Provide the [x, y] coordinate of the cell's center where the given text is located.  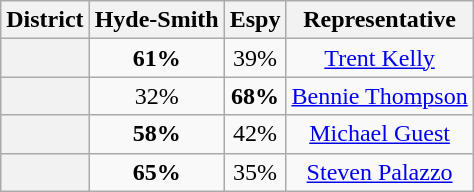
District [45, 20]
39% [255, 58]
Michael Guest [380, 134]
65% [156, 172]
42% [255, 134]
Representative [380, 20]
35% [255, 172]
Steven Palazzo [380, 172]
Trent Kelly [380, 58]
32% [156, 96]
58% [156, 134]
Espy [255, 20]
68% [255, 96]
Hyde-Smith [156, 20]
61% [156, 58]
Bennie Thompson [380, 96]
